Scan for the cell matching the given text and deliver its (X, Y) coordinate at center. 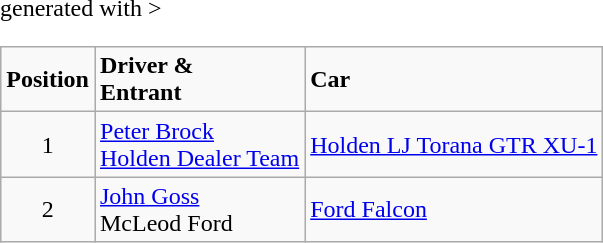
John Goss McLeod Ford (199, 210)
Driver & Entrant (199, 80)
1 (48, 144)
Car (454, 80)
Holden LJ Torana GTR XU-1 (454, 144)
Position (48, 80)
2 (48, 210)
Ford Falcon (454, 210)
Peter Brock Holden Dealer Team (199, 144)
